Identify which cell holds the provided text, then report its (X, Y) central coordinate. 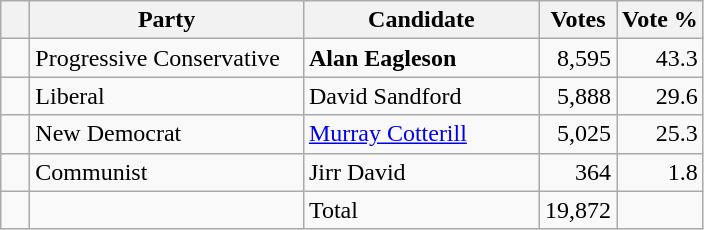
Candidate (421, 20)
364 (578, 172)
Murray Cotterill (421, 134)
29.6 (660, 96)
Party (167, 20)
25.3 (660, 134)
Total (421, 210)
Votes (578, 20)
Alan Eagleson (421, 58)
5,025 (578, 134)
Liberal (167, 96)
1.8 (660, 172)
Vote % (660, 20)
43.3 (660, 58)
19,872 (578, 210)
David Sandford (421, 96)
8,595 (578, 58)
Progressive Conservative (167, 58)
5,888 (578, 96)
Jirr David (421, 172)
Communist (167, 172)
New Democrat (167, 134)
